Determine the (X, Y) coordinate at the center of the cell enclosing the given text.  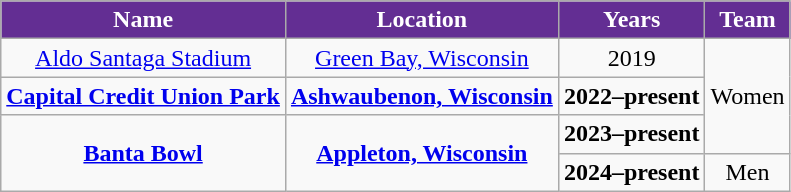
2023–present (632, 134)
Name (144, 20)
Ashwaubenon, Wisconsin (422, 96)
2019 (632, 58)
Years (632, 20)
Team (748, 20)
Women (748, 96)
Green Bay, Wisconsin (422, 58)
Appleton, Wisconsin (422, 153)
Men (748, 172)
2024–present (632, 172)
Location (422, 20)
2022–present (632, 96)
Aldo Santaga Stadium (144, 58)
Capital Credit Union Park (144, 96)
Banta Bowl (144, 153)
